From the cell containing the given text, extract its center point as [x, y] coordinate. 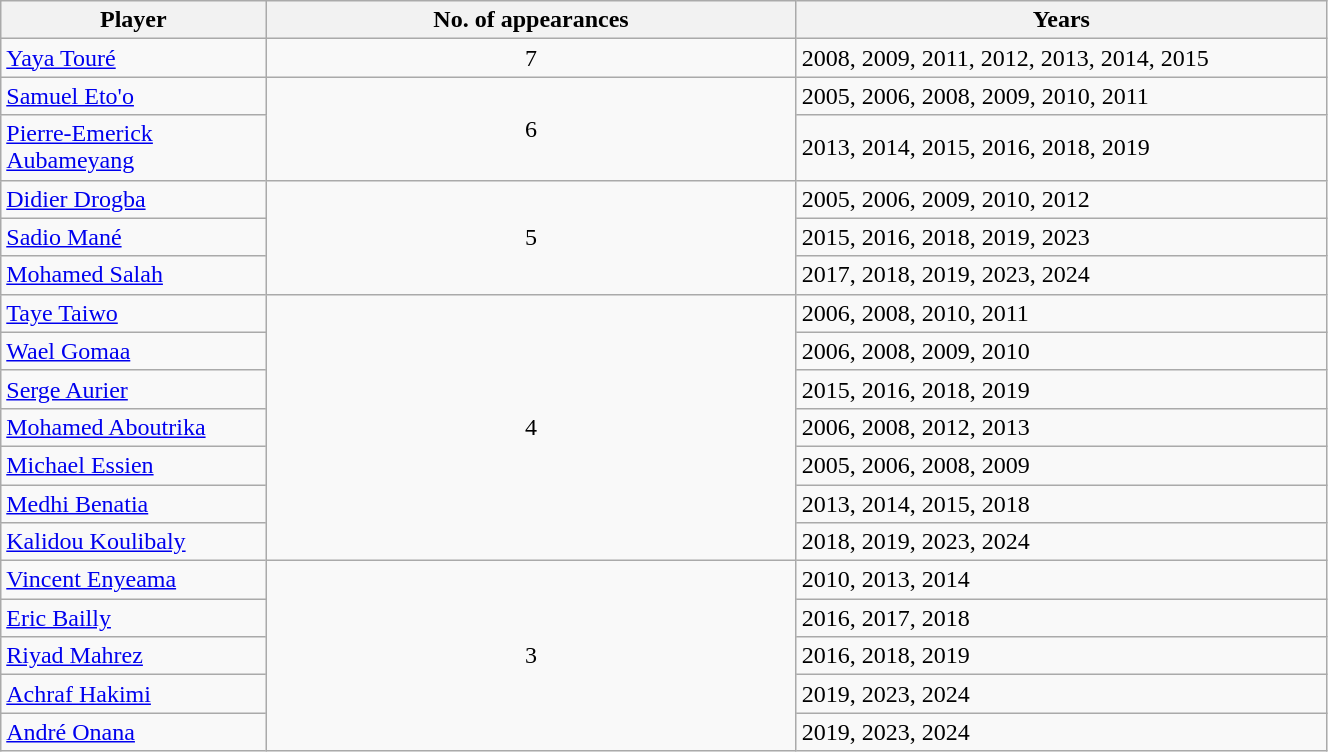
Player [134, 20]
2017, 2018, 2019, 2023, 2024 [1061, 275]
5 [531, 237]
3 [531, 656]
Mohamed Salah [134, 275]
4 [531, 427]
2015, 2016, 2018, 2019 [1061, 389]
Riyad Mahrez [134, 656]
2018, 2019, 2023, 2024 [1061, 542]
Pierre-Emerick Aubameyang [134, 148]
2005, 2006, 2008, 2009, 2010, 2011 [1061, 96]
2008, 2009, 2011, 2012, 2013, 2014, 2015 [1061, 58]
2016, 2018, 2019 [1061, 656]
Years [1061, 20]
2006, 2008, 2010, 2011 [1061, 313]
Vincent Enyeama [134, 580]
André Onana [134, 732]
2005, 2006, 2009, 2010, 2012 [1061, 199]
Serge Aurier [134, 389]
2005, 2006, 2008, 2009 [1061, 465]
2016, 2017, 2018 [1061, 618]
6 [531, 128]
Samuel Eto'o [134, 96]
2015, 2016, 2018, 2019, 2023 [1061, 237]
Eric Bailly [134, 618]
2013, 2014, 2015, 2018 [1061, 503]
Wael Gomaa [134, 351]
2013, 2014, 2015, 2016, 2018, 2019 [1061, 148]
7 [531, 58]
2006, 2008, 2009, 2010 [1061, 351]
2006, 2008, 2012, 2013 [1061, 427]
Michael Essien [134, 465]
Medhi Benatia [134, 503]
2010, 2013, 2014 [1061, 580]
Mohamed Aboutrika [134, 427]
Sadio Mané [134, 237]
Taye Taiwo [134, 313]
Didier Drogba [134, 199]
Kalidou Koulibaly [134, 542]
No. of appearances [531, 20]
Yaya Touré [134, 58]
Achraf Hakimi [134, 694]
